Provide the [X, Y] coordinate of the cell's center where the given text is located.  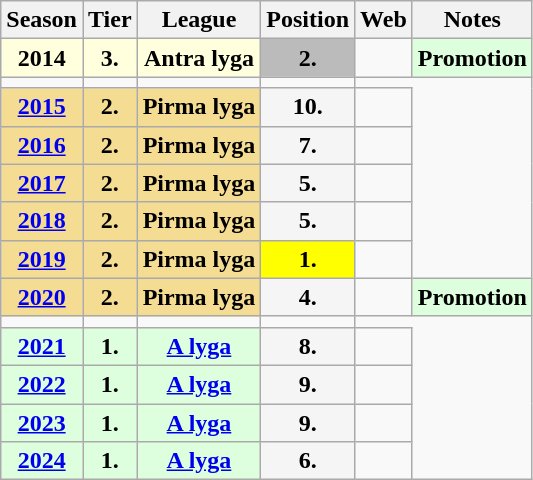
2014 [42, 58]
4. [308, 297]
Season [42, 20]
2017 [42, 183]
2019 [42, 259]
Position [308, 20]
2016 [42, 145]
6. [308, 461]
Antra lyga [199, 58]
League [199, 20]
2023 [42, 423]
10. [308, 107]
2020 [42, 297]
2021 [42, 346]
Notes [472, 20]
2015 [42, 107]
3. [110, 58]
2018 [42, 221]
2022 [42, 384]
Tier [110, 20]
8. [308, 346]
7. [308, 145]
Web [384, 20]
2024 [42, 461]
